Find where the given text appears and provide that cell's center as [X, Y] coordinate. 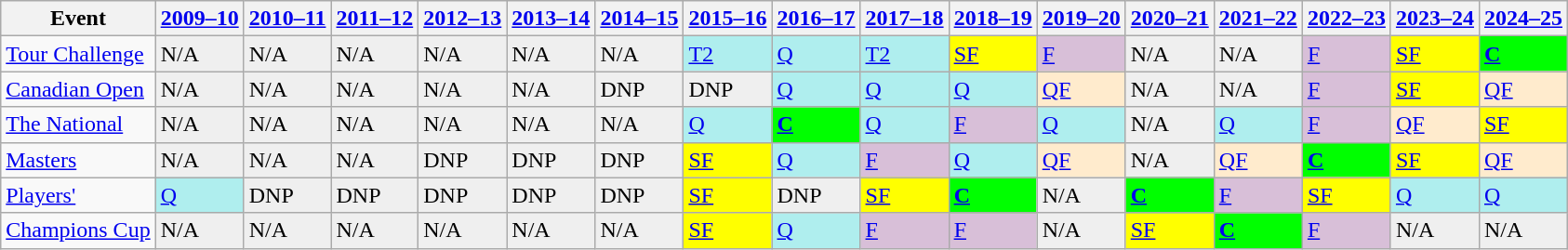
2023–24 [1434, 19]
2017–18 [904, 19]
2010–11 [287, 19]
2015–16 [727, 19]
2021–22 [1257, 19]
Tour Challenge [78, 54]
Event [78, 19]
2022–23 [1347, 19]
Players' [78, 195]
2014–15 [640, 19]
2016–17 [817, 19]
2020–21 [1170, 19]
Masters [78, 160]
2024–25 [1523, 19]
The National [78, 125]
2009–10 [199, 19]
2012–13 [463, 19]
Champions Cup [78, 230]
2011–12 [375, 19]
2019–20 [1081, 19]
Canadian Open [78, 89]
2013–14 [551, 19]
2018–19 [993, 19]
